Return the [X, Y] coordinate for the center point of the cell that contains the specified text.  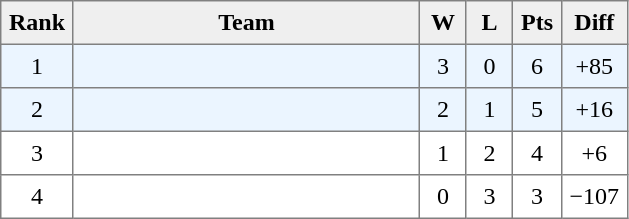
Diff [594, 23]
5 [537, 110]
−107 [594, 197]
L [489, 23]
Rank [38, 23]
6 [537, 66]
Pts [537, 23]
+16 [594, 110]
W [443, 23]
+6 [594, 153]
Team [246, 23]
+85 [594, 66]
